Detect which cell encompasses the target text, then output its [x, y] center coordinate. 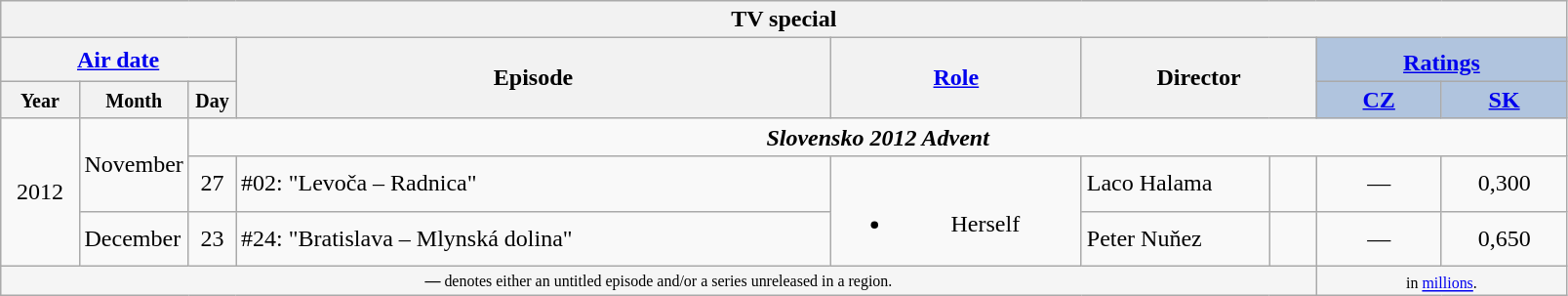
Ratings [1442, 61]
Director [1198, 78]
Slovensko 2012 Advent [878, 137]
#02: "Levoča – Radnica" [534, 184]
Herself [956, 211]
23 [212, 238]
TV special [784, 20]
Month [134, 100]
0,650 [1504, 238]
CZ [1379, 100]
November [134, 164]
— denotes either an untitled episode and/or a series unreleased in a region. [659, 281]
Laco Halama [1175, 184]
Year [40, 100]
#24: "Bratislava – Mlynská dolina" [534, 238]
Role [956, 78]
in millions. [1442, 281]
December [134, 238]
0,300 [1504, 184]
2012 [40, 191]
Episode [534, 78]
Air date [119, 61]
Peter Nuňez [1175, 238]
27 [212, 184]
Day [212, 100]
SK [1504, 100]
